Determine the [x, y] coordinate at the center of the cell enclosing the given text.  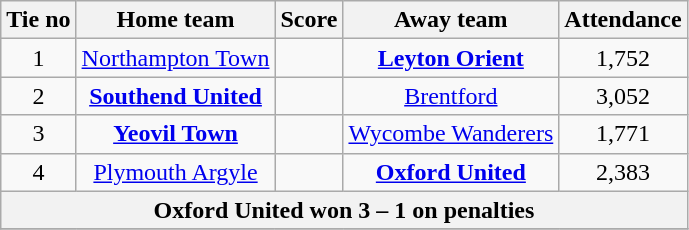
Plymouth Argyle [176, 172]
1,752 [623, 58]
Southend United [176, 96]
3,052 [623, 96]
Home team [176, 20]
Leyton Orient [451, 58]
1 [38, 58]
Oxford United [451, 172]
Yeovil Town [176, 134]
Score [309, 20]
3 [38, 134]
2 [38, 96]
Brentford [451, 96]
Away team [451, 20]
4 [38, 172]
Oxford United won 3 – 1 on penalties [344, 210]
Attendance [623, 20]
Tie no [38, 20]
1,771 [623, 134]
Northampton Town [176, 58]
2,383 [623, 172]
Wycombe Wanderers [451, 134]
